Search for the cell housing the specified text and yield its [x, y] center coordinate. 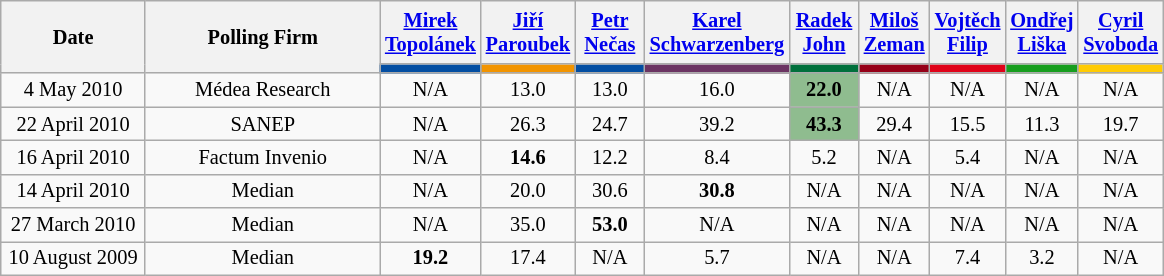
Médea Research [262, 90]
11.3 [1042, 124]
14.6 [528, 157]
7.4 [968, 258]
16 April 2010 [74, 157]
15.5 [968, 124]
26.3 [528, 124]
Vojtěch Filip [968, 32]
53.0 [610, 225]
3.2 [1042, 258]
14 April 2010 [74, 191]
Polling Firm [262, 36]
43.3 [824, 124]
20.0 [528, 191]
Date [74, 36]
8.4 [717, 157]
5.4 [968, 157]
17.4 [528, 258]
29.4 [894, 124]
5.7 [717, 258]
22.0 [824, 90]
39.2 [717, 124]
27 March 2010 [74, 225]
19.2 [430, 258]
24.7 [610, 124]
22 April 2010 [74, 124]
10 August 2009 [74, 258]
Jiří Paroubek [528, 32]
Radek John [824, 32]
16.0 [717, 90]
SANEP [262, 124]
Karel Schwarzenberg [717, 32]
30.6 [610, 191]
35.0 [528, 225]
Ondřej Liška [1042, 32]
Mirek Topolánek [430, 32]
12.2 [610, 157]
5.2 [824, 157]
30.8 [717, 191]
Factum Invenio [262, 157]
Cyril Svoboda [1120, 32]
19.7 [1120, 124]
4 May 2010 [74, 90]
Petr Nečas [610, 32]
Miloš Zeman [894, 32]
